Detect which cell encompasses the target text, then output its (x, y) center coordinate. 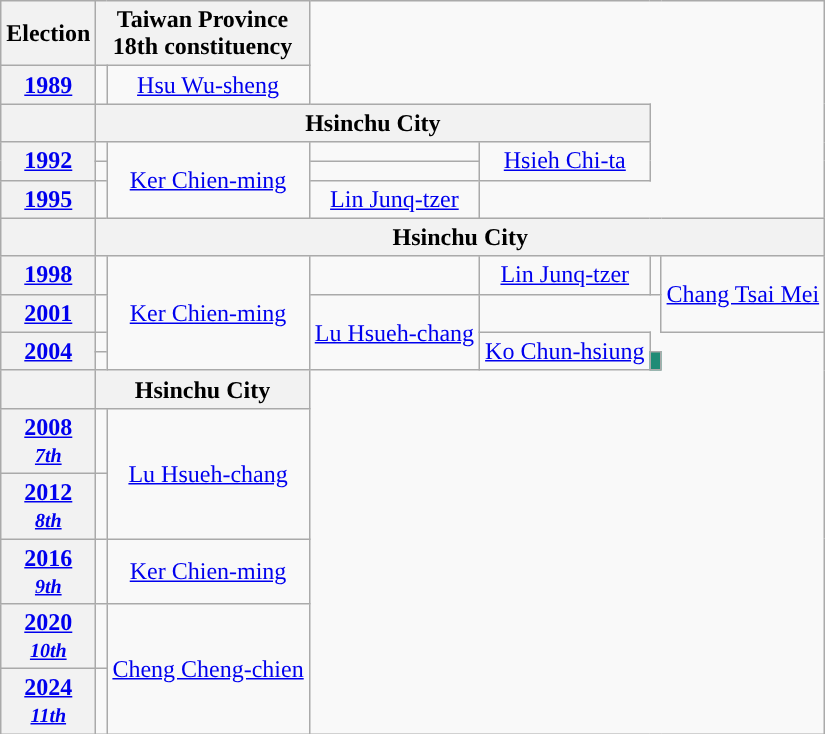
2004 (48, 351)
Hsieh Chi-ta (565, 161)
Hsu Wu-sheng (208, 85)
1989 (48, 85)
1998 (48, 275)
Election (48, 34)
Chang Tsai Mei (743, 294)
202010th (48, 636)
Taiwan Province 18th constituency (202, 34)
Cheng Cheng-chien (208, 669)
20128th (48, 506)
Ko Chun-hsiung (565, 351)
2001 (48, 313)
20087th (48, 440)
20169th (48, 570)
202411th (48, 702)
1995 (48, 199)
1992 (48, 161)
